Scan for the cell matching the given text and deliver its [x, y] coordinate at center. 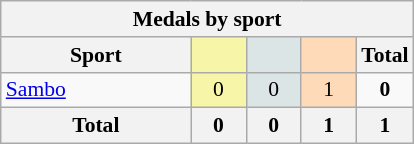
Sambo [96, 90]
Medals by sport [208, 19]
Sport [96, 55]
